For the text-containing cell, return its midpoint in [x, y] coordinate format. 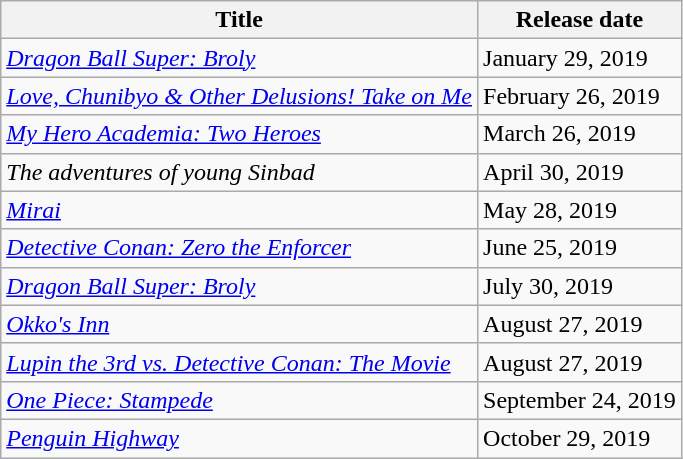
October 29, 2019 [580, 438]
September 24, 2019 [580, 400]
February 26, 2019 [580, 96]
Penguin Highway [240, 438]
The adventures of young Sinbad [240, 172]
Lupin the 3rd vs. Detective Conan: The Movie [240, 362]
May 28, 2019 [580, 210]
Title [240, 20]
January 29, 2019 [580, 58]
My Hero Academia: Two Heroes [240, 134]
Okko's Inn [240, 324]
Mirai [240, 210]
Detective Conan: Zero the Enforcer [240, 248]
April 30, 2019 [580, 172]
Love, Chunibyo & Other Delusions! Take on Me [240, 96]
March 26, 2019 [580, 134]
One Piece: Stampede [240, 400]
July 30, 2019 [580, 286]
Release date [580, 20]
June 25, 2019 [580, 248]
